Determine the [X, Y] coordinate at the center of the cell enclosing the given text.  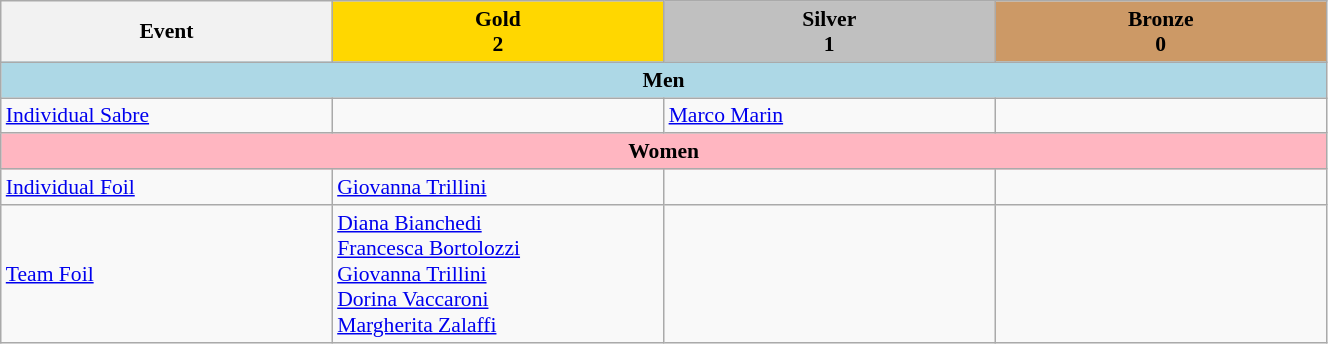
Silver1 [830, 32]
Event [166, 32]
Giovanna Trillini [498, 187]
Gold2 [498, 32]
Individual Sabre [166, 116]
Individual Foil [166, 187]
Diana BianchediFrancesca BortolozziGiovanna TrilliniDorina VaccaroniMargherita Zalaffi [498, 274]
Marco Marin [830, 116]
Women [664, 152]
Team Foil [166, 274]
Men [664, 80]
Bronze0 [1160, 32]
